For the text-containing cell, return its midpoint in (x, y) coordinate format. 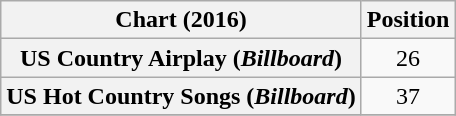
26 (408, 58)
US Hot Country Songs (Billboard) (181, 96)
Chart (2016) (181, 20)
US Country Airplay (Billboard) (181, 58)
Position (408, 20)
37 (408, 96)
